Output the [X, Y] coordinate of the center of the cell containing the given text.  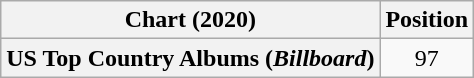
97 [427, 58]
US Top Country Albums (Billboard) [190, 58]
Position [427, 20]
Chart (2020) [190, 20]
